Pinpoint the cell where the given text exists, returning its [x, y] midpoint coordinate. 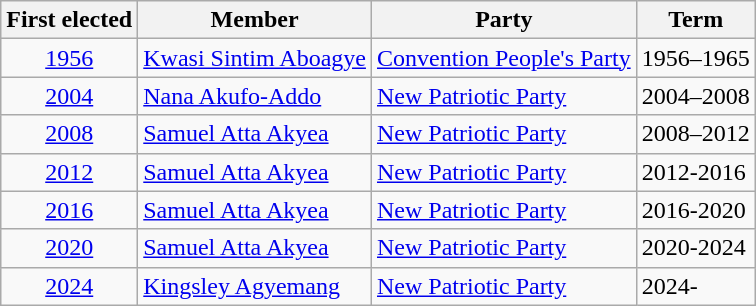
2004 [70, 96]
2020-2024 [696, 248]
2008 [70, 134]
2016 [70, 210]
2024- [696, 286]
1956–1965 [696, 58]
1956 [70, 58]
Party [504, 20]
Nana Akufo-Addo [255, 96]
Convention People's Party [504, 58]
Kwasi Sintim Aboagye [255, 58]
Term [696, 20]
2020 [70, 248]
2008–2012 [696, 134]
2016-2020 [696, 210]
Member [255, 20]
2024 [70, 286]
First elected [70, 20]
Kingsley Agyemang [255, 286]
2004–2008 [696, 96]
2012-2016 [696, 172]
2012 [70, 172]
